Output the (x, y) coordinate of the center of the cell containing the given text.  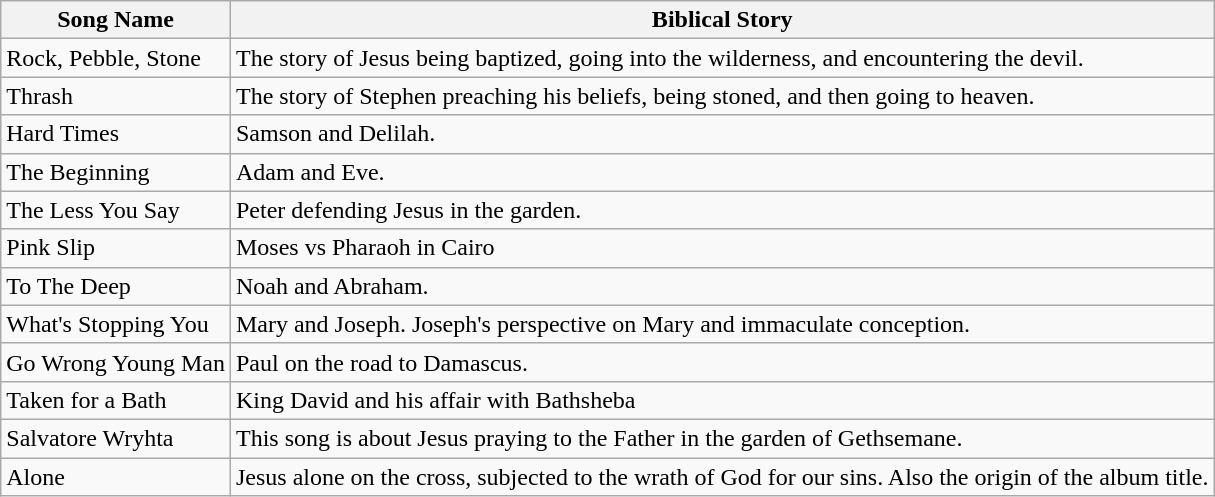
Rock, Pebble, Stone (116, 58)
Alone (116, 477)
Biblical Story (722, 20)
The Less You Say (116, 210)
Pink Slip (116, 248)
This song is about Jesus praying to the Father in the garden of Gethsemane. (722, 438)
Jesus alone on the cross, subjected to the wrath of God for our sins. Also the origin of the album title. (722, 477)
Hard Times (116, 134)
Song Name (116, 20)
Mary and Joseph. Joseph's perspective on Mary and immaculate conception. (722, 324)
Moses vs Pharaoh in Cairo (722, 248)
The story of Jesus being baptized, going into the wilderness, and encountering the devil. (722, 58)
Paul on the road to Damascus. (722, 362)
Samson and Delilah. (722, 134)
The Beginning (116, 172)
Thrash (116, 96)
Salvatore Wryhta (116, 438)
King David and his affair with Bathsheba (722, 400)
Taken for a Bath (116, 400)
Go Wrong Young Man (116, 362)
Noah and Abraham. (722, 286)
Adam and Eve. (722, 172)
What's Stopping You (116, 324)
The story of Stephen preaching his beliefs, being stoned, and then going to heaven. (722, 96)
Peter defending Jesus in the garden. (722, 210)
To The Deep (116, 286)
